Identify which cell holds the provided text, then report its (X, Y) central coordinate. 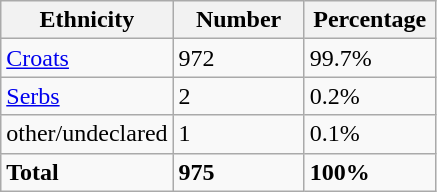
1 (238, 134)
Croats (87, 58)
Total (87, 172)
0.1% (370, 134)
Ethnicity (87, 20)
other/undeclared (87, 134)
975 (238, 172)
Number (238, 20)
Percentage (370, 20)
Serbs (87, 96)
100% (370, 172)
99.7% (370, 58)
972 (238, 58)
0.2% (370, 96)
2 (238, 96)
